Locate the cell with the specified text and output its [x, y] center coordinate. 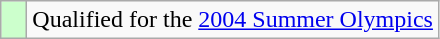
Qualified for the 2004 Summer Olympics [233, 20]
